From the cell containing the given text, extract its center point as [x, y] coordinate. 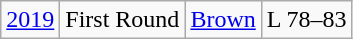
2019 [30, 20]
L 78–83 [306, 20]
Brown [223, 20]
First Round [122, 20]
